From the cell containing the given text, extract its center point as (X, Y) coordinate. 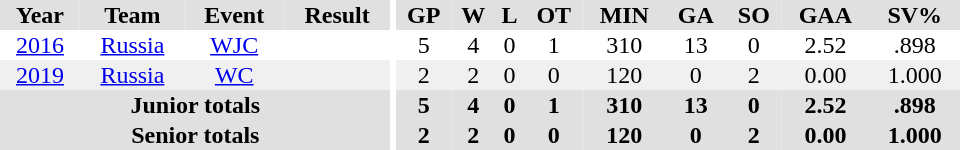
GAA (825, 15)
W (473, 15)
GP (424, 15)
L (510, 15)
MIN (624, 15)
SO (754, 15)
WJC (234, 45)
GA (696, 15)
Senior totals (196, 135)
Team (132, 15)
OT (554, 15)
2019 (40, 75)
Year (40, 15)
Result (338, 15)
Junior totals (196, 105)
Event (234, 15)
2016 (40, 45)
SV% (915, 15)
WC (234, 75)
